Detect which cell encompasses the target text, then output its [X, Y] center coordinate. 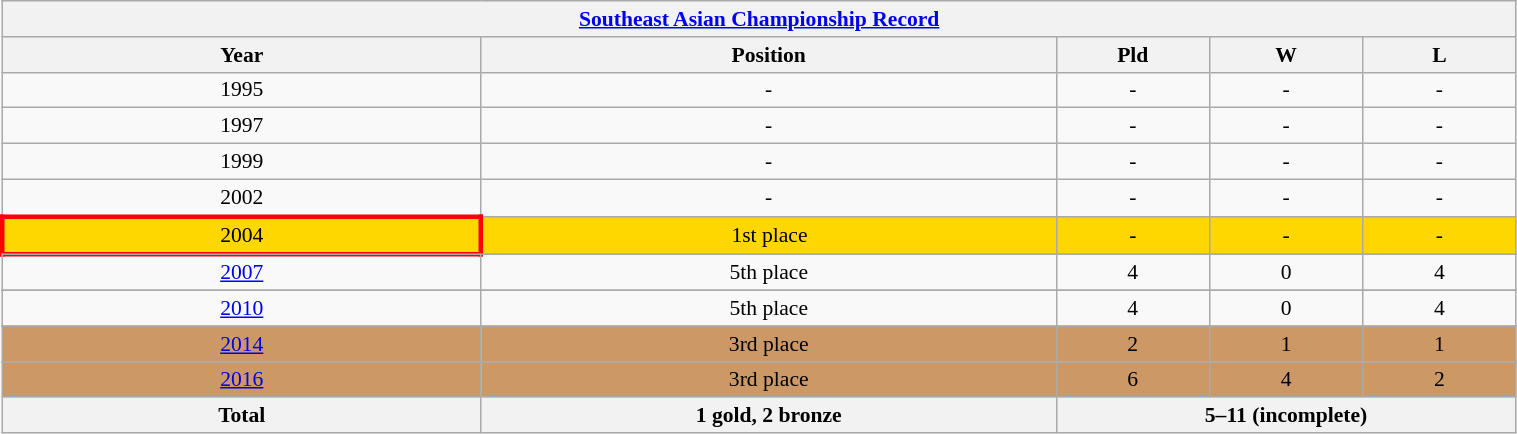
1999 [242, 162]
2014 [242, 344]
1997 [242, 126]
2007 [242, 273]
2004 [242, 236]
Southeast Asian Championship Record [759, 19]
Pld [1132, 55]
5–11 (incomplete) [1286, 416]
1st place [768, 236]
2002 [242, 198]
Position [768, 55]
Year [242, 55]
1 gold, 2 bronze [768, 416]
Total [242, 416]
2010 [242, 309]
L [1440, 55]
6 [1132, 380]
W [1286, 55]
2016 [242, 380]
1995 [242, 90]
